Provide the [X, Y] coordinate of the cell's center where the given text is located.  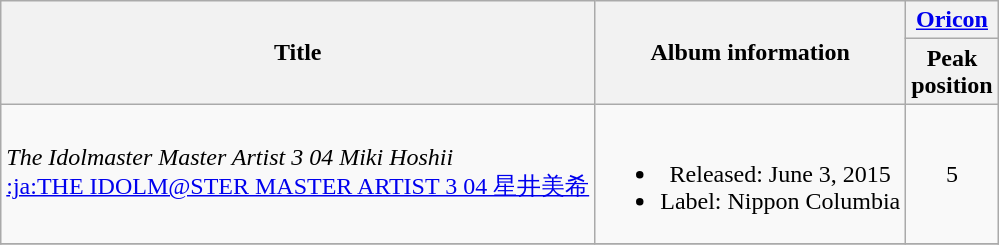
Title [298, 52]
The Idolmaster Master Artist 3 04 Miki Hoshii:ja:THE IDOLM@STER MASTER ARTIST 3 04 星井美希 [298, 174]
5 [952, 174]
Album information [750, 52]
Released: June 3, 2015Label: Nippon Columbia [750, 174]
Oricon [952, 20]
Peakposition [952, 72]
